Find where the given text appears and provide that cell's center as [x, y] coordinate. 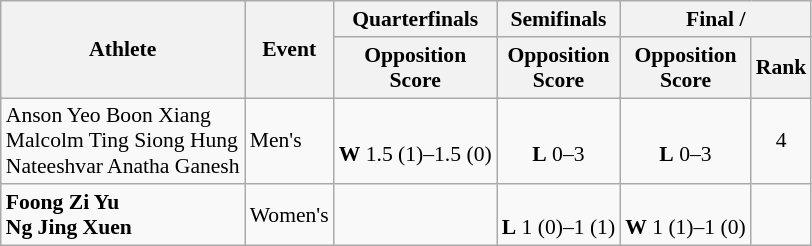
Event [290, 50]
W 1 (1)–1 (0) [686, 216]
W 1.5 (1)–1.5 (0) [416, 142]
Athlete [123, 50]
4 [782, 142]
Quarterfinals [416, 19]
Rank [782, 68]
L 1 (0)–1 (1) [558, 216]
Foong Zi YuNg Jing Xuen [123, 216]
Final / [716, 19]
Men's [290, 142]
Semifinals [558, 19]
Women's [290, 216]
Anson Yeo Boon XiangMalcolm Ting Siong HungNateeshvar Anatha Ganesh [123, 142]
